For the text-containing cell, return its midpoint in [X, Y] coordinate format. 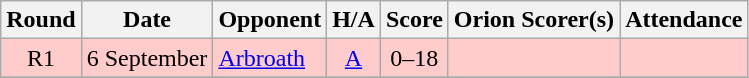
R1 [41, 58]
Arbroath [270, 58]
Opponent [270, 20]
0–18 [414, 58]
H/A [354, 20]
Date [147, 20]
Attendance [684, 20]
A [354, 58]
Orion Scorer(s) [534, 20]
6 September [147, 58]
Score [414, 20]
Round [41, 20]
